Extract the (x, y) coordinate from the center of the cell holding the provided text.  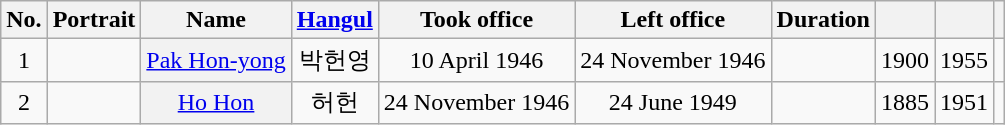
Pak Hon-yong (216, 60)
24 June 1949 (673, 102)
허헌 (334, 102)
1885 (904, 102)
1951 (964, 102)
박헌영 (334, 60)
Ho Hon (216, 102)
Name (216, 20)
10 April 1946 (476, 60)
Portrait (94, 20)
No. (24, 20)
Left office (673, 20)
1955 (964, 60)
1900 (904, 60)
Duration (823, 20)
Took office (476, 20)
2 (24, 102)
1 (24, 60)
Hangul (334, 20)
